Capture the cell that displays the provided text and extract its (X, Y) central coordinate. 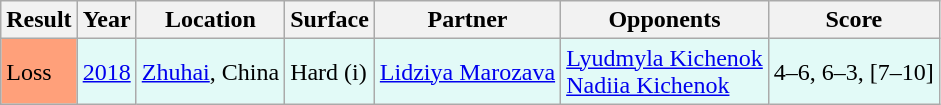
Surface (330, 20)
Score (854, 20)
2018 (106, 72)
Opponents (665, 20)
Loss (39, 72)
Lidziya Marozava (467, 72)
Partner (467, 20)
Result (39, 20)
Zhuhai, China (210, 72)
4–6, 6–3, [7–10] (854, 72)
Location (210, 20)
Hard (i) (330, 72)
Lyudmyla Kichenok Nadiia Kichenok (665, 72)
Year (106, 20)
